Return [X, Y] of the center of cell containing provided text 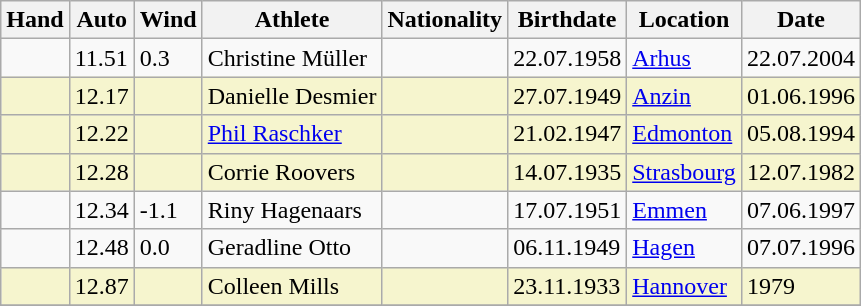
Nationality [445, 20]
12.48 [102, 248]
Auto [102, 20]
22.07.2004 [800, 58]
Strasbourg [684, 172]
12.87 [102, 286]
Christine Müller [292, 58]
06.11.1949 [568, 248]
Hagen [684, 248]
01.06.1996 [800, 96]
Hand [35, 20]
Edmonton [684, 134]
-1.1 [168, 210]
0.0 [168, 248]
Arhus [684, 58]
12.34 [102, 210]
0.3 [168, 58]
Riny Hagenaars [292, 210]
Colleen Mills [292, 286]
1979 [800, 286]
12.22 [102, 134]
21.02.1947 [568, 134]
Athlete [292, 20]
Anzin [684, 96]
23.11.1933 [568, 286]
Hannover [684, 286]
17.07.1951 [568, 210]
12.28 [102, 172]
Phil Raschker [292, 134]
22.07.1958 [568, 58]
Location [684, 20]
Emmen [684, 210]
07.07.1996 [800, 248]
14.07.1935 [568, 172]
27.07.1949 [568, 96]
Corrie Roovers [292, 172]
Date [800, 20]
12.17 [102, 96]
Birthdate [568, 20]
11.51 [102, 58]
07.06.1997 [800, 210]
Wind [168, 20]
Danielle Desmier [292, 96]
05.08.1994 [800, 134]
12.07.1982 [800, 172]
Geradline Otto [292, 248]
